Search for the cell housing the specified text and yield its [x, y] center coordinate. 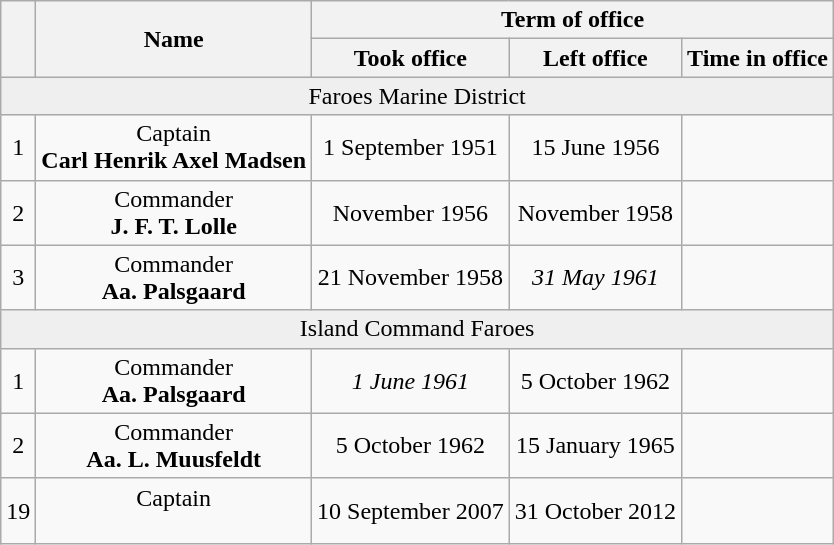
21 November 1958 [411, 278]
Commander J. F. T. Lolle [174, 212]
1 September 1951 [411, 148]
Commander Aa. L. Muusfeldt [174, 446]
15 January 1965 [595, 446]
19 [18, 510]
Took office [411, 58]
Name [174, 39]
Captain [174, 510]
31 October 2012 [595, 510]
November 1958 [595, 212]
Left office [595, 58]
CaptainCarl Henrik Axel Madsen [174, 148]
3 [18, 278]
Time in office [758, 58]
31 May 1961 [595, 278]
Island Command Faroes [418, 329]
Term of office [573, 20]
November 1956 [411, 212]
10 September 2007 [411, 510]
15 June 1956 [595, 148]
1 June 1961 [411, 380]
Faroes Marine District [418, 96]
